Return [x, y] of the center of cell containing provided text 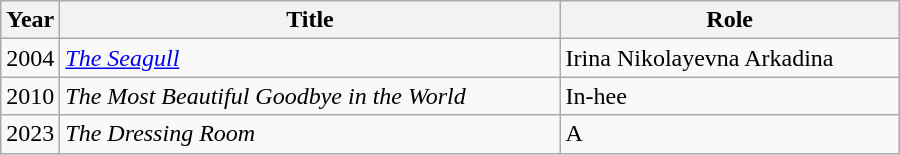
Year [30, 20]
The Most Beautiful Goodbye in the World [310, 96]
In-hee [730, 96]
Title [310, 20]
Irina Nikolayevna Arkadina [730, 58]
A [730, 134]
2004 [30, 58]
2023 [30, 134]
Role [730, 20]
2010 [30, 96]
The Seagull [310, 58]
The Dressing Room [310, 134]
